Return (x, y) of the center of cell containing provided text 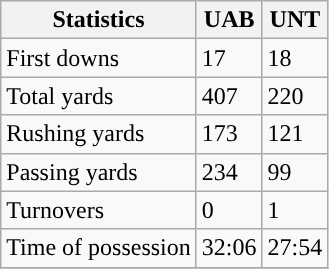
173 (229, 134)
407 (229, 96)
Passing yards (99, 172)
121 (295, 134)
UNT (295, 20)
Rushing yards (99, 134)
17 (229, 58)
First downs (99, 58)
32:06 (229, 248)
Total yards (99, 96)
27:54 (295, 248)
18 (295, 58)
220 (295, 96)
0 (229, 210)
1 (295, 210)
234 (229, 172)
Statistics (99, 20)
Turnovers (99, 210)
Time of possession (99, 248)
UAB (229, 20)
99 (295, 172)
